Detect which cell encompasses the target text, then output its (X, Y) center coordinate. 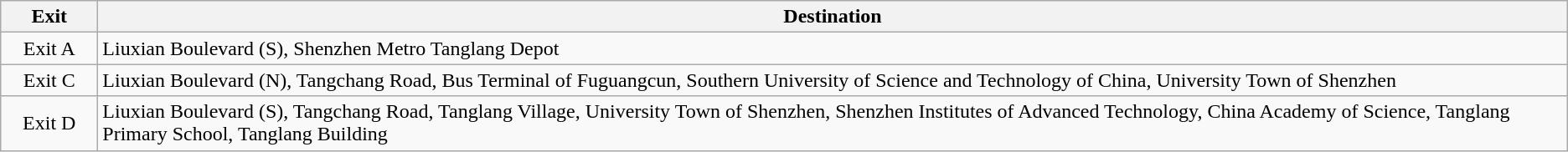
Exit D (49, 124)
Liuxian Boulevard (S), Shenzhen Metro Tanglang Depot (833, 48)
Destination (833, 17)
Exit A (49, 48)
Exit C (49, 80)
Exit (49, 17)
